Return the [X, Y] coordinate for the center point of the cell that contains the specified text.  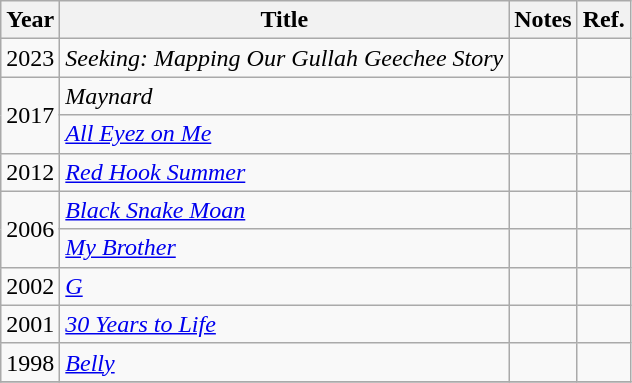
Ref. [604, 20]
My Brother [284, 248]
1998 [30, 362]
2001 [30, 324]
G [284, 286]
Title [284, 20]
2006 [30, 229]
Black Snake Moan [284, 210]
Red Hook Summer [284, 172]
2023 [30, 58]
Belly [284, 362]
2012 [30, 172]
2002 [30, 286]
Maynard [284, 96]
Seeking: Mapping Our Gullah Geechee Story [284, 58]
2017 [30, 115]
Notes [543, 20]
All Eyez on Me [284, 134]
30 Years to Life [284, 324]
Year [30, 20]
